Return [x, y] of the center of cell containing provided text 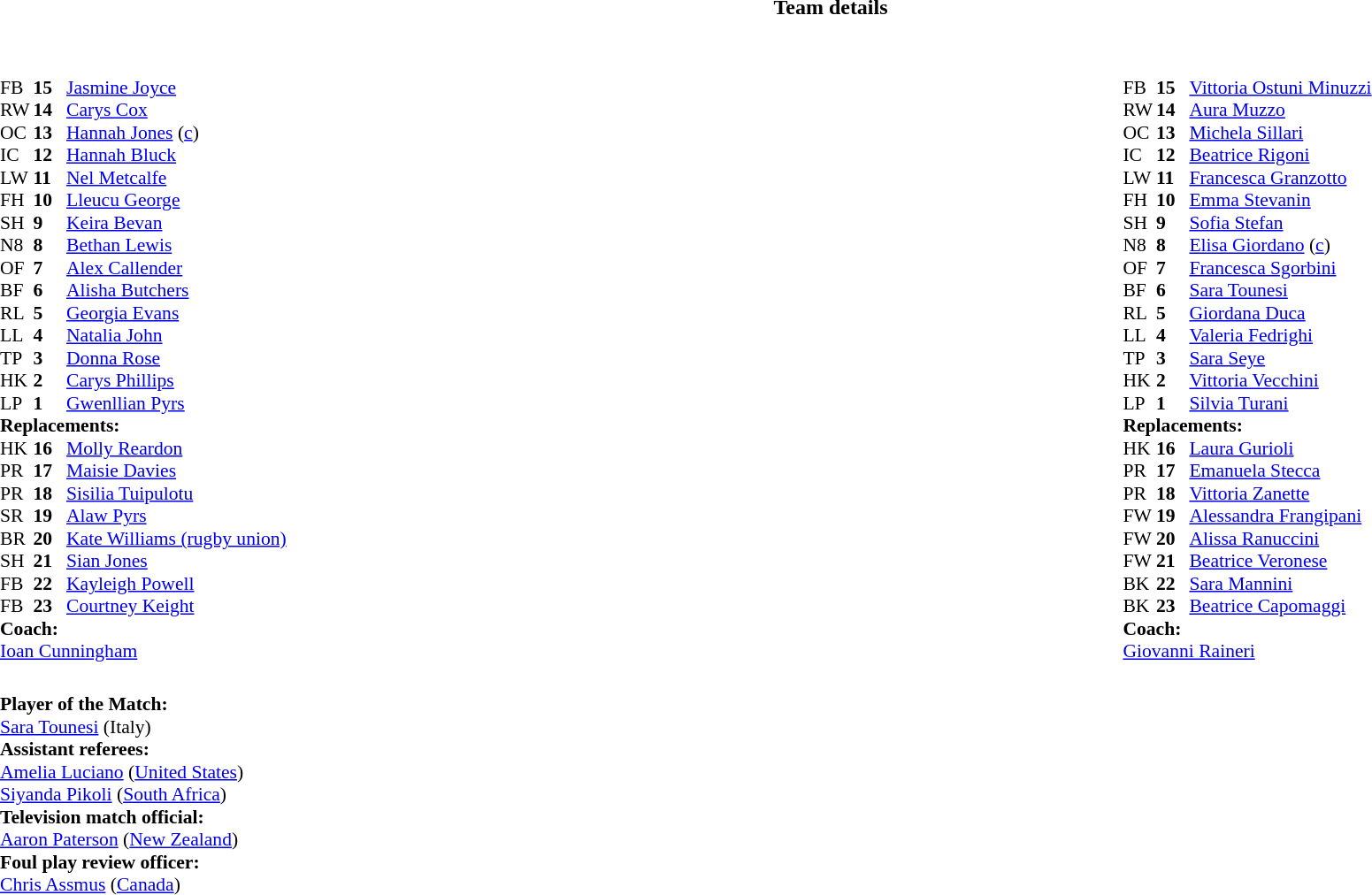
Kayleigh Powell [177, 584]
Carys Cox [177, 111]
Alessandra Frangipani [1280, 516]
Alex Callender [177, 268]
Lleucu George [177, 201]
Emma Stevanin [1280, 201]
Maisie Davies [177, 471]
Sara Tounesi [1280, 291]
Beatrice Rigoni [1280, 155]
Laura Gurioli [1280, 448]
Sisilia Tuipulotu [177, 493]
Vittoria Zanette [1280, 493]
Francesca Sgorbini [1280, 268]
Silvia Turani [1280, 403]
Giordana Duca [1280, 313]
Michela Sillari [1280, 133]
Hannah Jones (c) [177, 133]
Carys Phillips [177, 381]
Natalia John [177, 335]
Vittoria Ostuni Minuzzi [1280, 88]
Aura Muzzo [1280, 111]
Sofia Stefan [1280, 223]
Vittoria Vecchini [1280, 381]
Beatrice Capomaggi [1280, 606]
Hannah Bluck [177, 155]
Donna Rose [177, 358]
Bethan Lewis [177, 245]
SR [17, 516]
Georgia Evans [177, 313]
Gwenllian Pyrs [177, 403]
Kate Williams (rugby union) [177, 539]
BR [17, 539]
Courtney Keight [177, 606]
Francesca Granzotto [1280, 178]
Jasmine Joyce [177, 88]
Keira Bevan [177, 223]
Sara Seye [1280, 358]
Emanuela Stecca [1280, 471]
Alisha Butchers [177, 291]
Nel Metcalfe [177, 178]
Elisa Giordano (c) [1280, 245]
Alaw Pyrs [177, 516]
Beatrice Veronese [1280, 562]
Giovanni Raineri [1247, 652]
Alissa Ranuccini [1280, 539]
Sian Jones [177, 562]
Valeria Fedrighi [1280, 335]
Sara Mannini [1280, 584]
Molly Reardon [177, 448]
Ioan Cunningham [143, 652]
